Pinpoint the cell where the given text exists, returning its [x, y] midpoint coordinate. 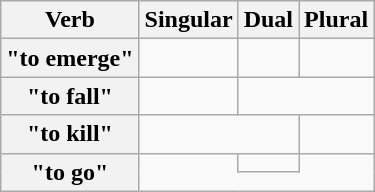
Dual [268, 20]
Plural [336, 20]
"to fall" [70, 96]
Singular [188, 20]
"to emerge" [70, 58]
"to kill" [70, 134]
Verb [70, 20]
"to go" [70, 172]
